Provide the (x, y) coordinate of the cell's center where the given text is located.  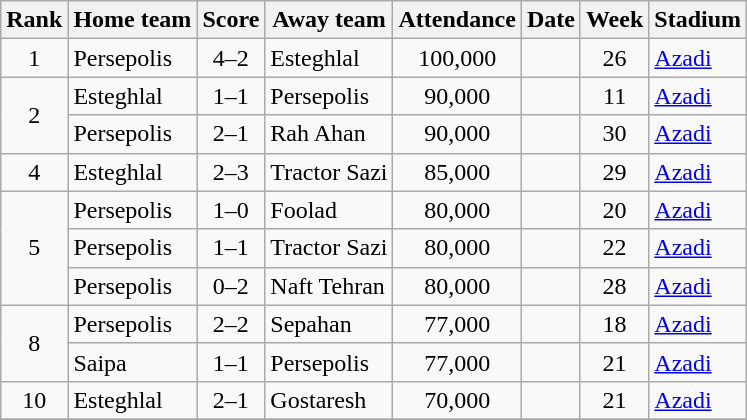
Week (614, 20)
2–3 (231, 172)
11 (614, 96)
0–2 (231, 286)
5 (34, 248)
20 (614, 210)
26 (614, 58)
Score (231, 20)
Rah Ahan (329, 134)
1 (34, 58)
Foolad (329, 210)
70,000 (457, 400)
Attendance (457, 20)
29 (614, 172)
10 (34, 400)
Saipa (132, 362)
Sepahan (329, 324)
4 (34, 172)
2–2 (231, 324)
2 (34, 115)
Home team (132, 20)
Gostaresh (329, 400)
22 (614, 248)
Rank (34, 20)
Stadium (698, 20)
85,000 (457, 172)
30 (614, 134)
28 (614, 286)
8 (34, 343)
Date (550, 20)
1–0 (231, 210)
18 (614, 324)
100,000 (457, 58)
Away team (329, 20)
Naft Tehran (329, 286)
4–2 (231, 58)
